Return the (x, y) coordinate for the center point of the cell that contains the specified text.  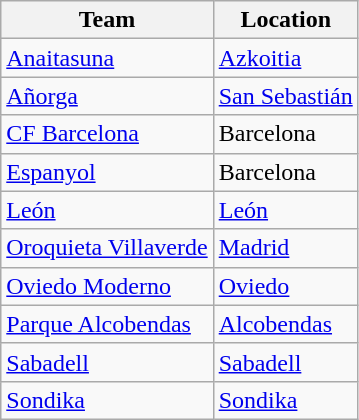
Team (107, 20)
Oroquieta Villaverde (107, 248)
San Sebastián (286, 96)
Espanyol (107, 172)
Oviedo (286, 286)
Anaitasuna (107, 58)
Alcobendas (286, 324)
Location (286, 20)
Azkoitia (286, 58)
Oviedo Moderno (107, 286)
Añorga (107, 96)
Madrid (286, 248)
CF Barcelona (107, 134)
Parque Alcobendas (107, 324)
